Pinpoint the cell where the given text exists, returning its [x, y] midpoint coordinate. 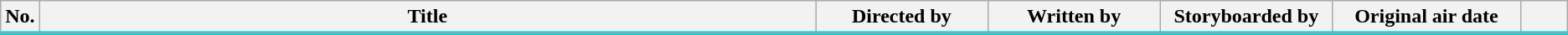
Directed by [902, 17]
Written by [1074, 17]
No. [20, 17]
Title [427, 17]
Storyboarded by [1246, 17]
Original air date [1426, 17]
